Return [x, y] of the center of cell containing provided text 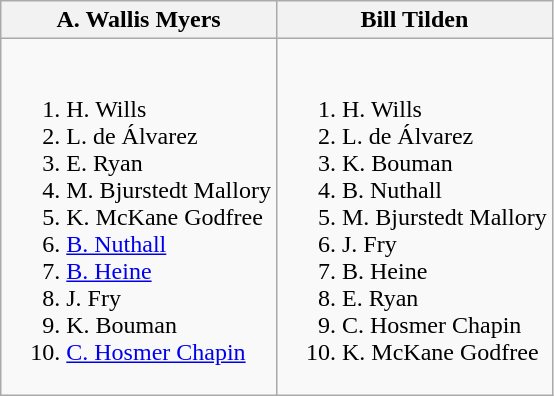
H. Wills L. de Álvarez E. Ryan M. Bjurstedt Mallory K. McKane Godfree B. Nuthall B. Heine J. Fry K. Bouman C. Hosmer Chapin [139, 217]
A. Wallis Myers [139, 20]
H. Wills L. de Álvarez K. Bouman B. Nuthall M. Bjurstedt Mallory J. Fry B. Heine E. Ryan C. Hosmer Chapin K. McKane Godfree [414, 217]
Bill Tilden [414, 20]
